Detect which cell encompasses the target text, then output its [x, y] center coordinate. 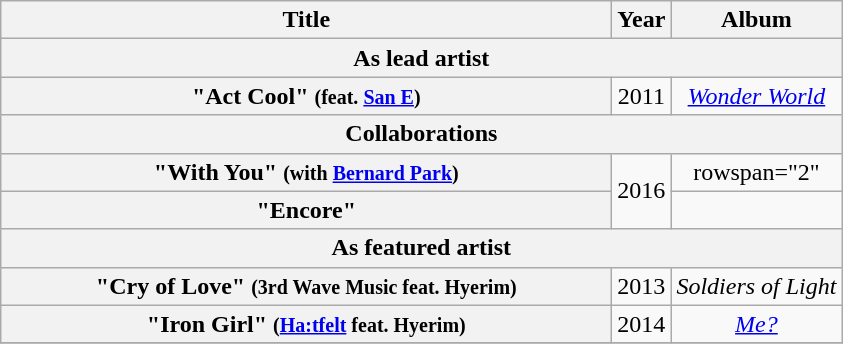
As lead artist [422, 58]
Collaborations [422, 134]
2011 [642, 96]
2016 [642, 191]
"Cry of Love" (3rd Wave Music feat. Hyerim) [306, 286]
As featured artist [422, 248]
Title [306, 20]
rowspan="2" [756, 172]
Year [642, 20]
Album [756, 20]
Soldiers of Light [756, 286]
"Act Cool" (feat. San E) [306, 96]
Wonder World [756, 96]
2014 [642, 324]
"Iron Girl" (Ha:tfelt feat. Hyerim) [306, 324]
"Encore" [306, 210]
2013 [642, 286]
Me? [756, 324]
"With You" (with Bernard Park) [306, 172]
